Locate the cell with the specified text and output its [x, y] center coordinate. 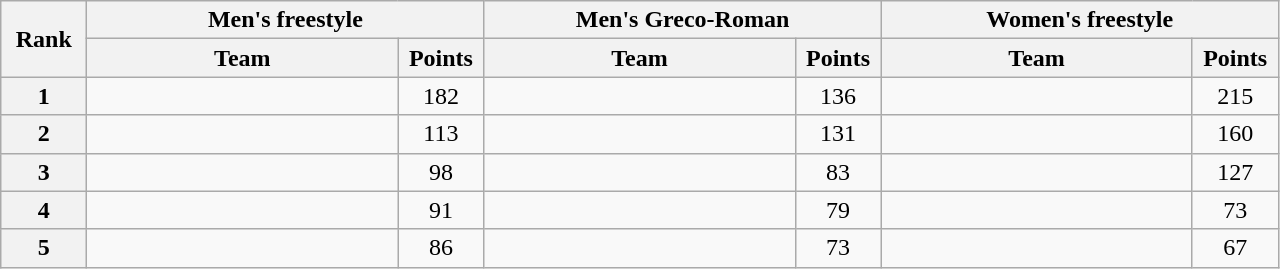
79 [838, 210]
5 [44, 248]
4 [44, 210]
86 [441, 248]
91 [441, 210]
160 [1235, 134]
1 [44, 96]
3 [44, 172]
127 [1235, 172]
182 [441, 96]
113 [441, 134]
215 [1235, 96]
2 [44, 134]
Rank [44, 39]
67 [1235, 248]
83 [838, 172]
98 [441, 172]
Men's freestyle [286, 20]
Men's Greco-Roman [682, 20]
136 [838, 96]
131 [838, 134]
Women's freestyle [1080, 20]
